Detect which cell encompasses the target text, then output its (x, y) center coordinate. 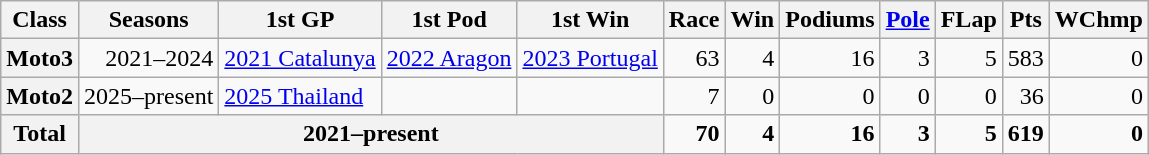
583 (1026, 58)
Class (40, 20)
WChmp (1098, 20)
Win (752, 20)
Pts (1026, 20)
1st Pod (449, 20)
1st Win (590, 20)
Pole (908, 20)
2021–2024 (148, 58)
Race (694, 20)
2021–present (370, 134)
1st GP (300, 20)
619 (1026, 134)
Total (40, 134)
Podiums (830, 20)
2025 Thailand (300, 96)
2021 Catalunya (300, 58)
36 (1026, 96)
2025–present (148, 96)
2023 Portugal (590, 58)
Seasons (148, 20)
Moto2 (40, 96)
Moto3 (40, 58)
FLap (968, 20)
7 (694, 96)
63 (694, 58)
2022 Aragon (449, 58)
70 (694, 134)
